Find where the given text appears and provide that cell's center as [x, y] coordinate. 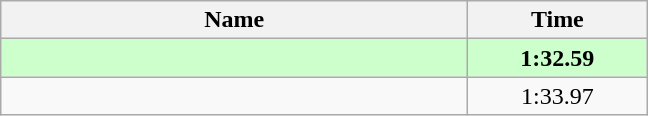
Time [558, 20]
1:32.59 [558, 58]
1:33.97 [558, 96]
Name [234, 20]
